Scan for the cell matching the given text and deliver its (X, Y) coordinate at center. 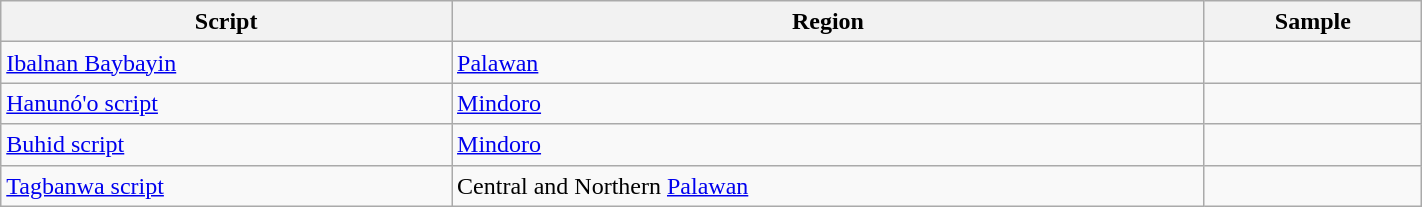
Region (828, 22)
Buhid script (226, 144)
Ibalnan Baybayin (226, 62)
Palawan (828, 62)
Tagbanwa script (226, 186)
Central and Northern Palawan (828, 186)
Sample (1312, 22)
Script (226, 22)
Hanunó'o script (226, 104)
